Output the [x, y] coordinate of the center of the cell containing the given text.  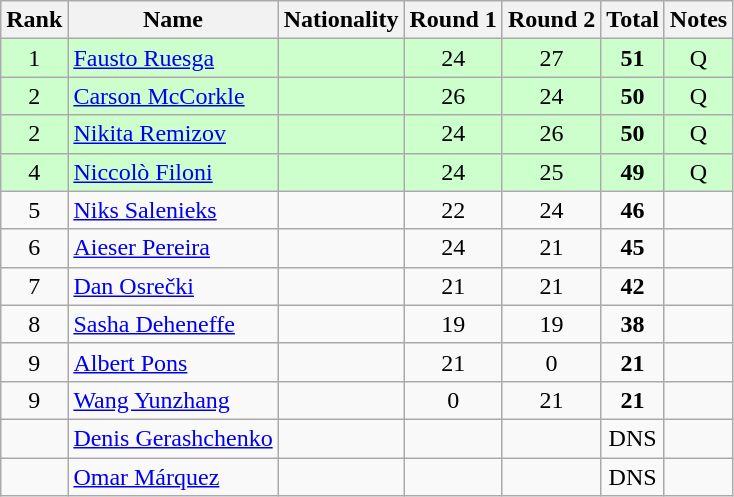
Denis Gerashchenko [173, 438]
Rank [34, 20]
8 [34, 324]
51 [633, 58]
Nikita Remizov [173, 134]
38 [633, 324]
Niccolò Filoni [173, 172]
Total [633, 20]
Round 1 [453, 20]
25 [551, 172]
4 [34, 172]
Fausto Ruesga [173, 58]
Niks Salenieks [173, 210]
1 [34, 58]
Carson McCorkle [173, 96]
Notes [698, 20]
Dan Osrečki [173, 286]
5 [34, 210]
45 [633, 248]
27 [551, 58]
42 [633, 286]
7 [34, 286]
Omar Márquez [173, 477]
Wang Yunzhang [173, 400]
Aieser Pereira [173, 248]
22 [453, 210]
46 [633, 210]
49 [633, 172]
Name [173, 20]
Albert Pons [173, 362]
Sasha Deheneffe [173, 324]
6 [34, 248]
Nationality [341, 20]
Round 2 [551, 20]
